Provide the [X, Y] coordinate of the cell's center where the given text is located.  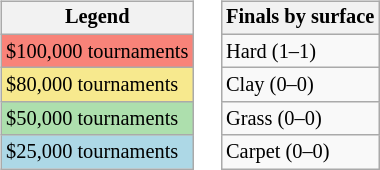
$50,000 tournaments [97, 119]
$100,000 tournaments [97, 51]
Clay (0–0) [300, 85]
$25,000 tournaments [97, 152]
Grass (0–0) [300, 119]
Carpet (0–0) [300, 152]
$80,000 tournaments [97, 85]
Hard (1–1) [300, 51]
Legend [97, 18]
Finals by surface [300, 18]
